Detect which cell encompasses the target text, then output its [x, y] center coordinate. 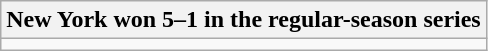
New York won 5–1 in the regular-season series [244, 20]
